Locate the cell with the specified text and output its [x, y] center coordinate. 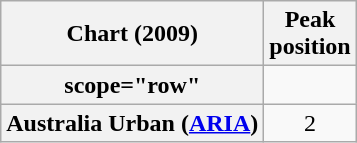
Australia Urban (ARIA) [132, 123]
2 [310, 123]
Peakposition [310, 34]
scope="row" [132, 85]
Chart (2009) [132, 34]
